Pinpoint the cell where the given text exists, returning its [x, y] midpoint coordinate. 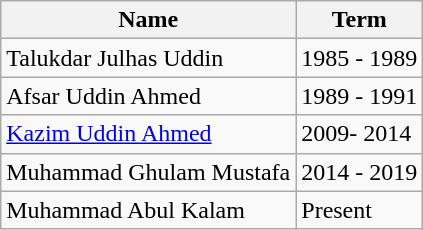
Talukdar Julhas Uddin [148, 58]
Kazim Uddin Ahmed [148, 134]
2014 - 2019 [360, 172]
1985 - 1989 [360, 58]
Muhammad Abul Kalam [148, 210]
2009- 2014 [360, 134]
Term [360, 20]
1989 - 1991 [360, 96]
Present [360, 210]
Muhammad Ghulam Mustafa [148, 172]
Name [148, 20]
Afsar Uddin Ahmed [148, 96]
